Scan for the cell matching the given text and deliver its [X, Y] coordinate at center. 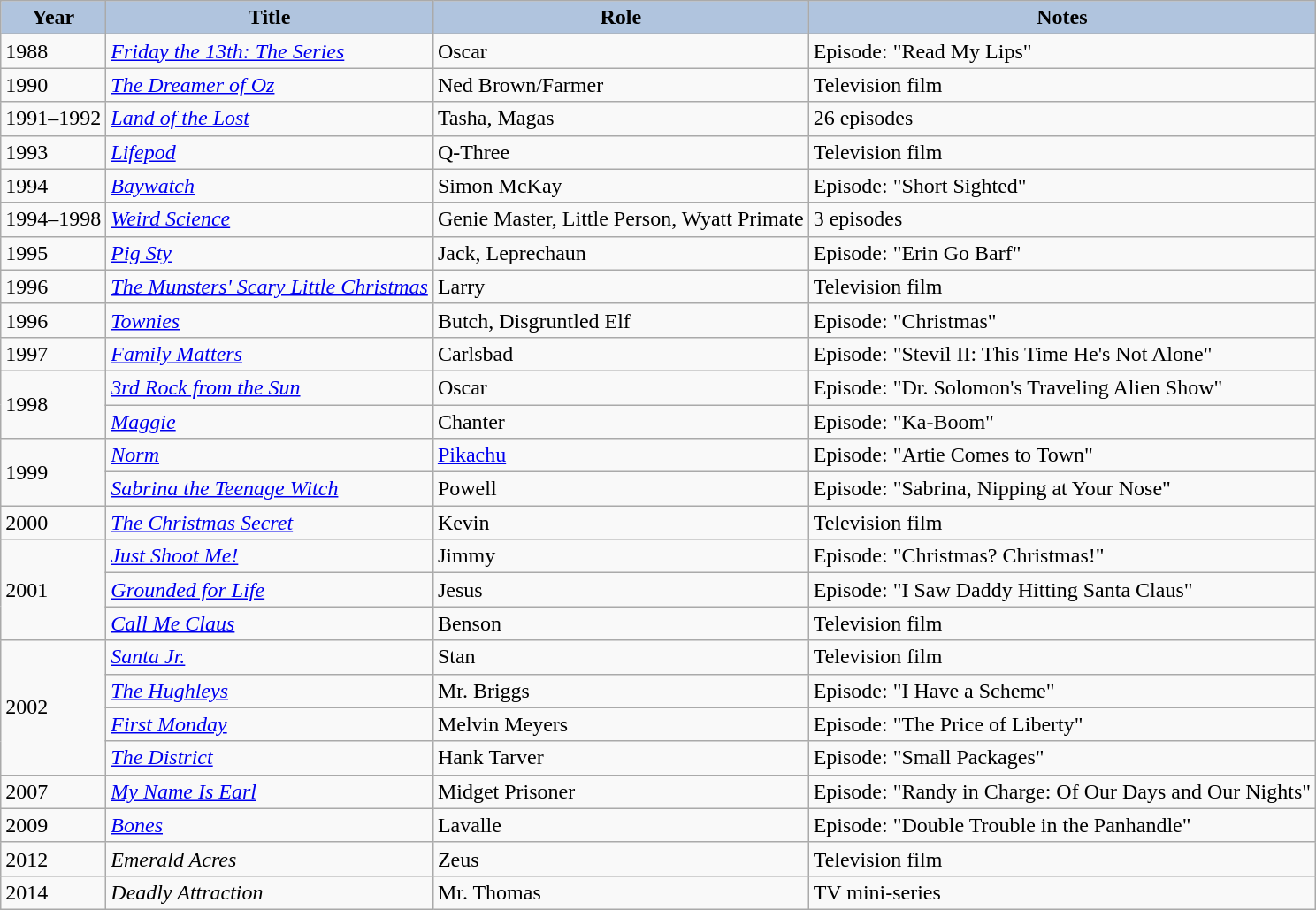
Powell [621, 489]
2014 [53, 892]
2002 [53, 707]
Year [53, 18]
Title [270, 18]
Pig Sty [270, 253]
Kevin [621, 523]
The Dreamer of Oz [270, 85]
1999 [53, 472]
Hank Tarver [621, 758]
Family Matters [270, 354]
1991–1992 [53, 119]
Simon McKay [621, 186]
Episode: "Read My Lips" [1061, 51]
1994 [53, 186]
1998 [53, 404]
2012 [53, 859]
Jack, Leprechaun [621, 253]
Stan [621, 657]
Weird Science [270, 219]
Midget Prisoner [621, 791]
Episode: "The Price of Liberty" [1061, 724]
Episode: "Ka-Boom" [1061, 422]
Just Shoot Me! [270, 556]
Lifepod [270, 152]
Maggie [270, 422]
Santa Jr. [270, 657]
The Christmas Secret [270, 523]
Episode: "Stevil II: This Time He's Not Alone" [1061, 354]
Chanter [621, 422]
1997 [53, 354]
Episode: "I Have a Scheme" [1061, 691]
Benson [621, 623]
Role [621, 18]
Emerald Acres [270, 859]
Episode: "Christmas? Christmas!" [1061, 556]
The Munsters' Scary Little Christmas [270, 287]
Jesus [621, 590]
1990 [53, 85]
Butch, Disgruntled Elf [621, 320]
Episode: "Small Packages" [1061, 758]
Episode: "Sabrina, Nipping at Your Nose" [1061, 489]
My Name Is Earl [270, 791]
Zeus [621, 859]
3rd Rock from the Sun [270, 387]
2001 [53, 590]
Norm [270, 455]
Episode: "I Saw Daddy Hitting Santa Claus" [1061, 590]
Grounded for Life [270, 590]
Call Me Claus [270, 623]
Sabrina the Teenage Witch [270, 489]
Larry [621, 287]
1993 [53, 152]
1988 [53, 51]
2007 [53, 791]
3 episodes [1061, 219]
Mr. Briggs [621, 691]
2009 [53, 825]
Lavalle [621, 825]
Episode: "Randy in Charge: Of Our Days and Our Nights" [1061, 791]
Mr. Thomas [621, 892]
1995 [53, 253]
Baywatch [270, 186]
Friday the 13th: The Series [270, 51]
2000 [53, 523]
Land of the Lost [270, 119]
Notes [1061, 18]
Episode: "Erin Go Barf" [1061, 253]
Episode: "Short Sighted" [1061, 186]
1994–1998 [53, 219]
Q-Three [621, 152]
TV mini-series [1061, 892]
Ned Brown/Farmer [621, 85]
The Hughleys [270, 691]
Episode: "Double Trouble in the Panhandle" [1061, 825]
Episode: "Christmas" [1061, 320]
Melvin Meyers [621, 724]
The District [270, 758]
Episode: "Artie Comes to Town" [1061, 455]
Deadly Attraction [270, 892]
Episode: "Dr. Solomon's Traveling Alien Show" [1061, 387]
Jimmy [621, 556]
Townies [270, 320]
Pikachu [621, 455]
First Monday [270, 724]
Bones [270, 825]
Carlsbad [621, 354]
26 episodes [1061, 119]
Genie Master, Little Person, Wyatt Primate [621, 219]
Tasha, Magas [621, 119]
